Determine the [X, Y] coordinate at the center of the cell enclosing the given text.  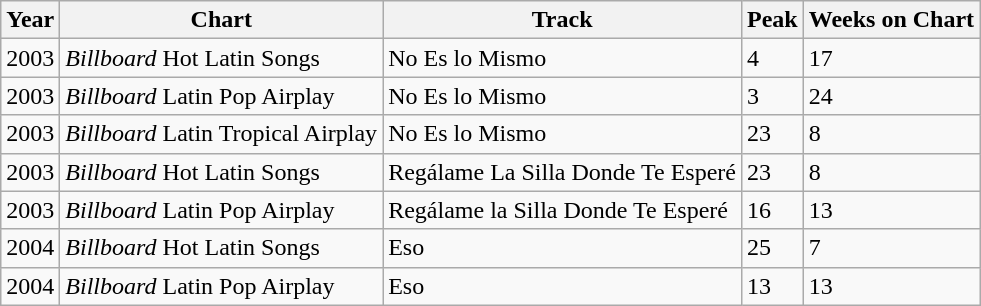
Chart [222, 20]
17 [891, 58]
Weeks on Chart [891, 20]
16 [772, 210]
7 [891, 248]
Track [562, 20]
3 [772, 96]
Regálame la Silla Donde Te Esperé [562, 210]
4 [772, 58]
Billboard Latin Tropical Airplay [222, 134]
25 [772, 248]
Regálame La Silla Donde Te Esperé [562, 172]
Peak [772, 20]
Year [30, 20]
24 [891, 96]
